Identify which cell holds the provided text, then report its (x, y) central coordinate. 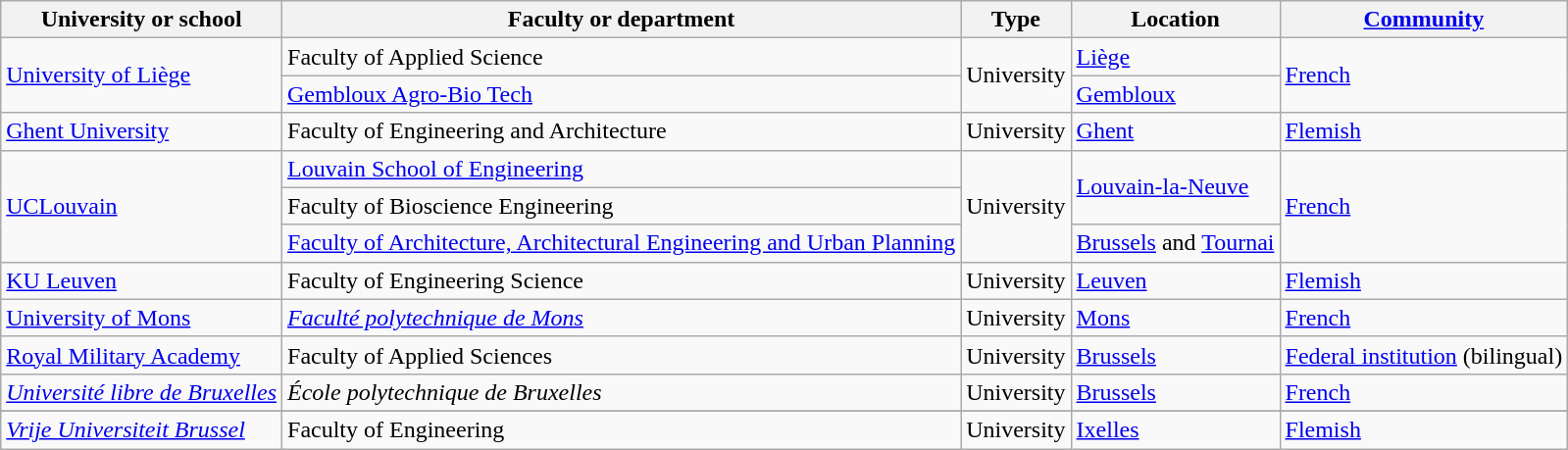
University or school (141, 20)
Ixelles (1175, 429)
Faculty of Applied Science (622, 57)
KU Leuven (141, 280)
Louvain-la-Neuve (1175, 187)
Type (1016, 20)
University of Liège (141, 75)
Liège (1175, 57)
Federal institution (bilingual) (1424, 355)
Location (1175, 20)
Community (1424, 20)
Faculty of Engineering (622, 429)
Faculty of Engineering and Architecture (622, 131)
Royal Military Academy (141, 355)
Faculty of Engineering Science (622, 280)
Leuven (1175, 280)
UCLouvain (141, 206)
Ghent (1175, 131)
Université libre de Bruxelles (141, 392)
Faculty of Bioscience Engineering (622, 206)
Faculté polytechnique de Mons (622, 318)
Brussels and Tournai (1175, 243)
Vrije Universiteit Brussel (141, 429)
Gembloux Agro-Bio Tech (622, 94)
École polytechnique de Bruxelles (622, 392)
Louvain School of Engineering (622, 169)
Mons (1175, 318)
Gembloux (1175, 94)
Faculty of Applied Sciences (622, 355)
Ghent University (141, 131)
Faculty or department (622, 20)
University of Mons (141, 318)
Faculty of Architecture, Architectural Engineering and Urban Planning (622, 243)
